Determine the (X, Y) coordinate at the center of the cell enclosing the given text.  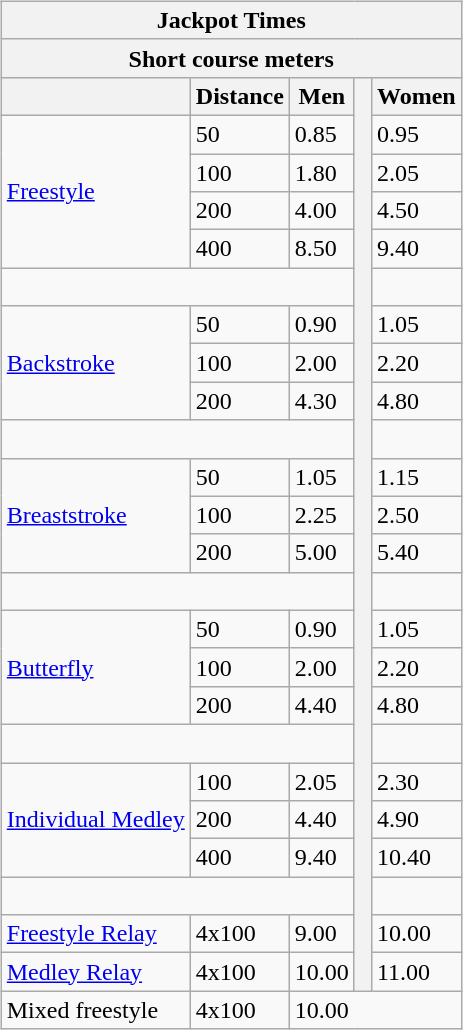
9.00 (322, 934)
Freestyle Relay (96, 934)
10.40 (416, 858)
0.95 (416, 134)
8.50 (322, 249)
Freestyle (96, 191)
0.85 (322, 134)
Short course meters (231, 58)
Backstroke (96, 363)
11.00 (416, 972)
Medley Relay (96, 972)
2.30 (416, 781)
Distance (240, 96)
Men (322, 96)
Butterfly (96, 667)
Women (416, 96)
Jackpot Times (231, 20)
2.25 (322, 515)
1.15 (416, 477)
4.50 (416, 211)
Individual Medley (96, 819)
5.40 (416, 553)
4.30 (322, 401)
5.00 (322, 553)
2.50 (416, 515)
4.00 (322, 211)
4.90 (416, 820)
Breaststroke (96, 515)
Mixed freestyle (96, 1010)
1.80 (322, 173)
